Return the (X, Y) coordinate for the center point of the cell that contains the specified text.  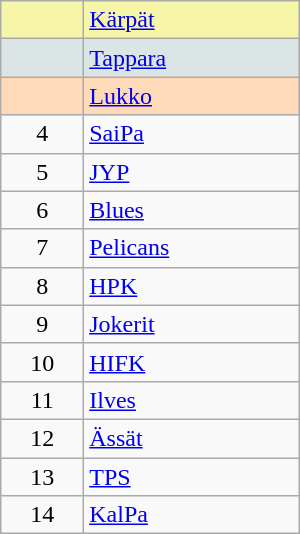
Tappara (192, 58)
HPK (192, 286)
14 (42, 515)
Ilves (192, 400)
4 (42, 134)
Blues (192, 210)
Jokerit (192, 324)
5 (42, 172)
10 (42, 362)
7 (42, 248)
Lukko (192, 96)
SaiPa (192, 134)
13 (42, 477)
KalPa (192, 515)
8 (42, 286)
Ässät (192, 438)
JYP (192, 172)
HIFK (192, 362)
TPS (192, 477)
9 (42, 324)
11 (42, 400)
12 (42, 438)
Kärpät (192, 20)
6 (42, 210)
Pelicans (192, 248)
